Scan for the cell matching the given text and deliver its [x, y] coordinate at center. 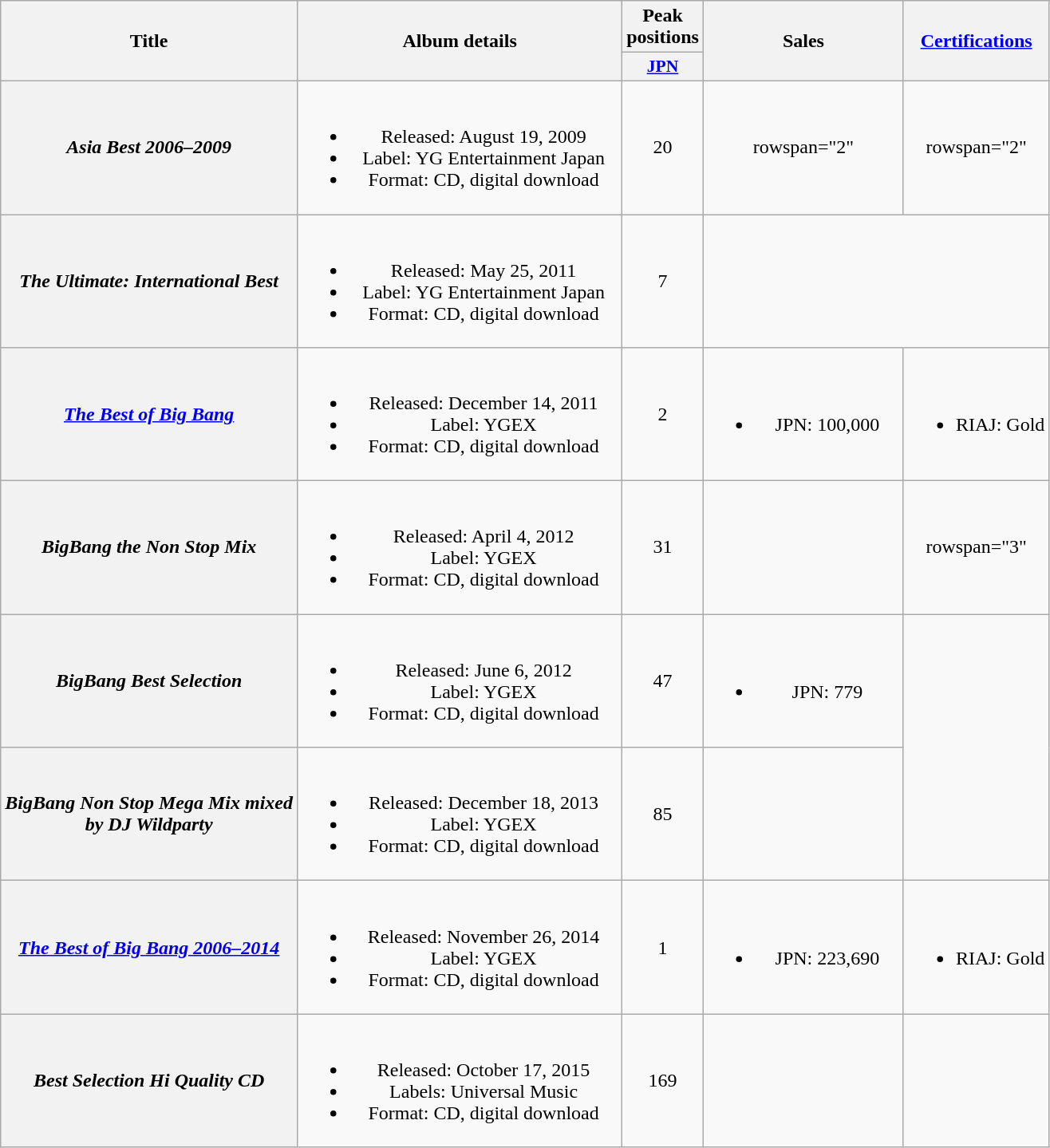
7 [663, 281]
Released: April 4, 2012Label: YGEXFormat: CD, digital download [460, 547]
The Best of Big Bang [149, 415]
Released: June 6, 2012Label: YGEXFormat: CD, digital download [460, 681]
rowspan="3" [976, 547]
BigBang Non Stop Mega Mix mixed by DJ Wildparty [149, 814]
Best Selection Hi Quality CD [149, 1080]
Released: December 18, 2013Label: YGEXFormat: CD, digital download [460, 814]
The Best of Big Bang 2006–2014 [149, 948]
Peakpositions [663, 27]
Released: October 17, 2015Labels: Universal MusicFormat: CD, digital download [460, 1080]
The Ultimate: International Best [149, 281]
JPN: 100,000 [803, 415]
85 [663, 814]
1 [663, 948]
BigBang Best Selection [149, 681]
Sales [803, 41]
JPN [663, 67]
Title [149, 41]
31 [663, 547]
2 [663, 415]
JPN: 223,690 [803, 948]
JPN: 779 [803, 681]
Asia Best 2006–2009 [149, 147]
Released: December 14, 2011Label: YGEXFormat: CD, digital download [460, 415]
169 [663, 1080]
Released: August 19, 2009Label: YG Entertainment JapanFormat: CD, digital download [460, 147]
Certifications [976, 41]
Album details [460, 41]
Released: November 26, 2014Label: YGEXFormat: CD, digital download [460, 948]
Released: May 25, 2011Label: YG Entertainment JapanFormat: CD, digital download [460, 281]
BigBang the Non Stop Mix [149, 547]
20 [663, 147]
47 [663, 681]
